Identify which cell holds the provided text, then report its [X, Y] central coordinate. 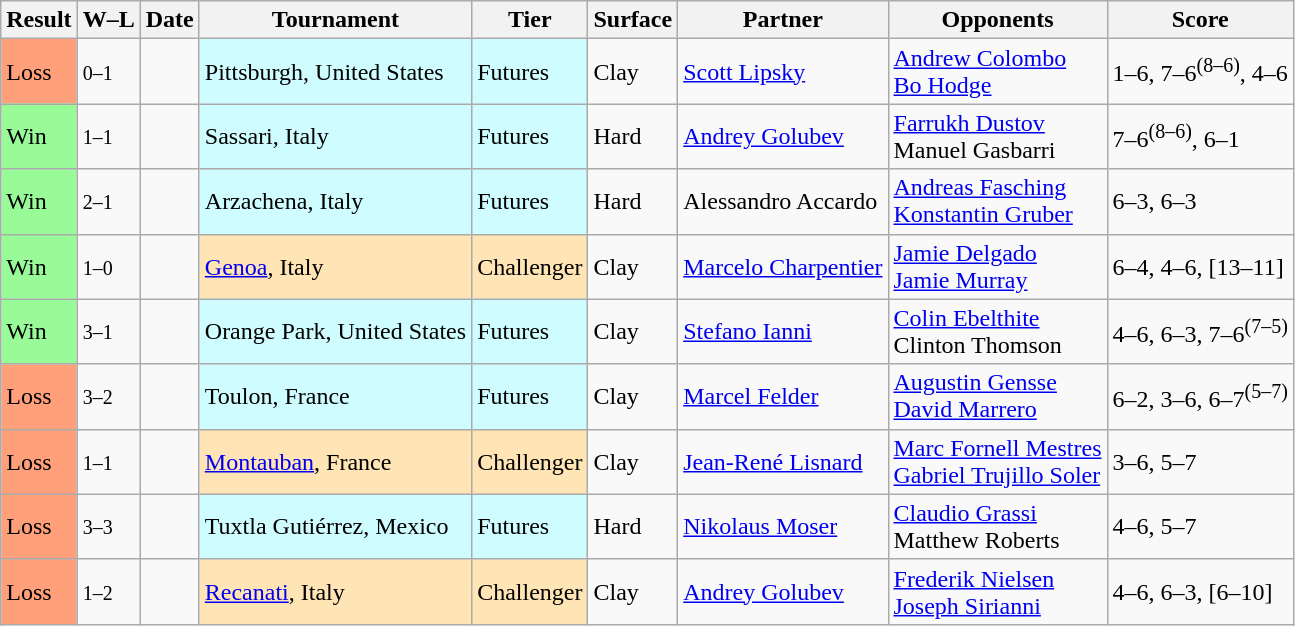
4–6, 6–3, [6–10] [1200, 592]
2–1 [108, 202]
Date [170, 20]
3–2 [108, 396]
Pittsburgh, United States [335, 72]
Claudio Grassi Matthew Roberts [998, 526]
Farrukh Dustov Manuel Gasbarri [998, 136]
Tier [530, 20]
Alessandro Accardo [783, 202]
6–4, 4–6, [13–11] [1200, 266]
Marc Fornell Mestres Gabriel Trujillo Soler [998, 462]
1–0 [108, 266]
Recanati, Italy [335, 592]
Andreas Fasching Konstantin Gruber [998, 202]
Tuxtla Gutiérrez, Mexico [335, 526]
Surface [633, 20]
Marcelo Charpentier [783, 266]
7–6(8–6), 6–1 [1200, 136]
1–6, 7–6(8–6), 4–6 [1200, 72]
Nikolaus Moser [783, 526]
Scott Lipsky [783, 72]
Genoa, Italy [335, 266]
0–1 [108, 72]
Marcel Felder [783, 396]
1–2 [108, 592]
6–2, 3–6, 6–7(5–7) [1200, 396]
Colin Ebelthite Clinton Thomson [998, 332]
4–6, 6–3, 7–6(7–5) [1200, 332]
3–6, 5–7 [1200, 462]
Jean-René Lisnard [783, 462]
Augustin Gensse David Marrero [998, 396]
Montauban, France [335, 462]
Partner [783, 20]
3–1 [108, 332]
3–3 [108, 526]
Arzachena, Italy [335, 202]
Toulon, France [335, 396]
Andrew Colombo Bo Hodge [998, 72]
W–L [108, 20]
4–6, 5–7 [1200, 526]
Tournament [335, 20]
Result [39, 20]
Frederik Nielsen Joseph Sirianni [998, 592]
Orange Park, United States [335, 332]
Sassari, Italy [335, 136]
6–3, 6–3 [1200, 202]
Jamie Delgado Jamie Murray [998, 266]
Opponents [998, 20]
Score [1200, 20]
Stefano Ianni [783, 332]
